Extract the (X, Y) coordinate from the center of the cell holding the provided text.  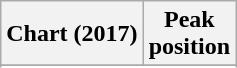
Chart (2017) (72, 34)
Peak position (189, 34)
